Identify which cell holds the provided text, then report its (X, Y) central coordinate. 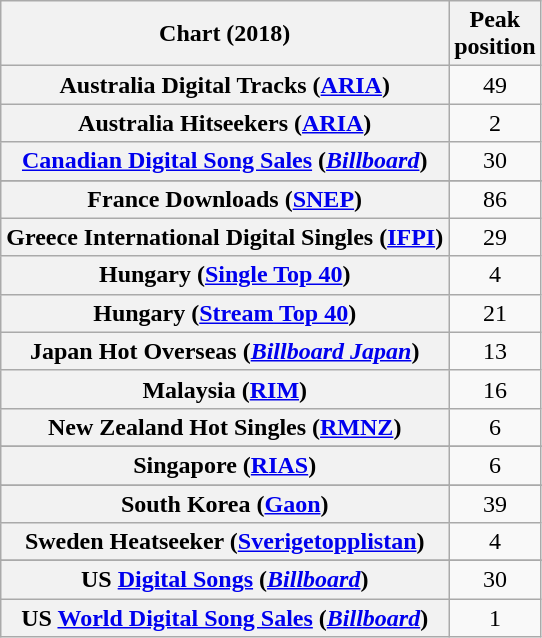
Hungary (Single Top 40) (225, 275)
US Digital Songs (Billboard) (225, 580)
13 (495, 351)
New Zealand Hot Singles (RMNZ) (225, 427)
29 (495, 237)
Australia Hitseekers (ARIA) (225, 123)
16 (495, 389)
1 (495, 618)
Peakposition (495, 34)
Chart (2018) (225, 34)
Singapore (RIAS) (225, 465)
Greece International Digital Singles (IFPI) (225, 237)
Sweden Heatseeker (Sverigetopplistan) (225, 542)
France Downloads (SNEP) (225, 199)
2 (495, 123)
US World Digital Song Sales (Billboard) (225, 618)
21 (495, 313)
Australia Digital Tracks (ARIA) (225, 85)
Japan Hot Overseas (Billboard Japan) (225, 351)
Malaysia (RIM) (225, 389)
39 (495, 503)
Canadian Digital Song Sales (Billboard) (225, 161)
49 (495, 85)
South Korea (Gaon) (225, 503)
86 (495, 199)
Hungary (Stream Top 40) (225, 313)
